Determine the [X, Y] coordinate at the center of the cell enclosing the given text.  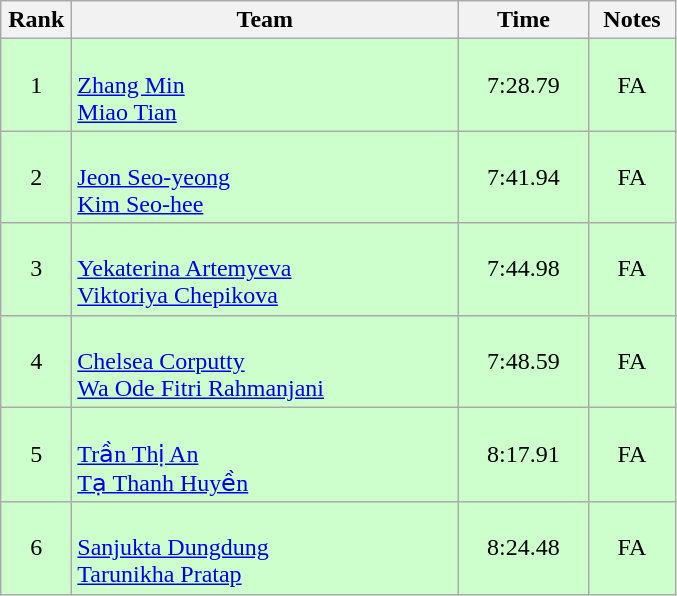
Chelsea CorputtyWa Ode Fitri Rahmanjani [265, 361]
8:24.48 [524, 548]
8:17.91 [524, 454]
7:28.79 [524, 85]
Team [265, 20]
Trần Thị AnTạ Thanh Huyền [265, 454]
Jeon Seo-yeongKim Seo-hee [265, 177]
7:48.59 [524, 361]
2 [36, 177]
Time [524, 20]
7:44.98 [524, 269]
6 [36, 548]
Yekaterina ArtemyevaViktoriya Chepikova [265, 269]
Notes [632, 20]
3 [36, 269]
5 [36, 454]
Rank [36, 20]
Zhang MinMiao Tian [265, 85]
4 [36, 361]
7:41.94 [524, 177]
1 [36, 85]
Sanjukta DungdungTarunikha Pratap [265, 548]
